Detect which cell encompasses the target text, then output its [x, y] center coordinate. 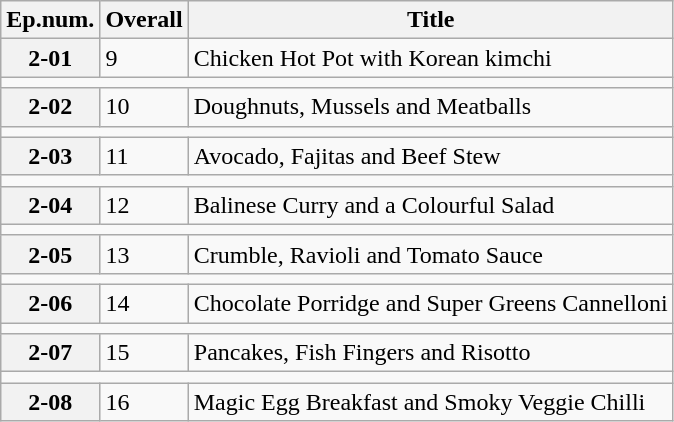
2-07 [50, 353]
2-02 [50, 107]
16 [144, 402]
Balinese Curry and a Colourful Salad [430, 205]
Doughnuts, Mussels and Meatballs [430, 107]
Crumble, Ravioli and Tomato Sauce [430, 254]
2-03 [50, 156]
Avocado, Fajitas and Beef Stew [430, 156]
Magic Egg Breakfast and Smoky Veggie Chilli [430, 402]
Chocolate Porridge and Super Greens Cannelloni [430, 303]
2-06 [50, 303]
2-04 [50, 205]
10 [144, 107]
11 [144, 156]
Title [430, 20]
14 [144, 303]
Pancakes, Fish Fingers and Risotto [430, 353]
Overall [144, 20]
Ep.num. [50, 20]
15 [144, 353]
13 [144, 254]
Chicken Hot Pot with Korean kimchi [430, 58]
2-01 [50, 58]
9 [144, 58]
12 [144, 205]
2-05 [50, 254]
2-08 [50, 402]
